Identify which cell holds the provided text, then report its (X, Y) central coordinate. 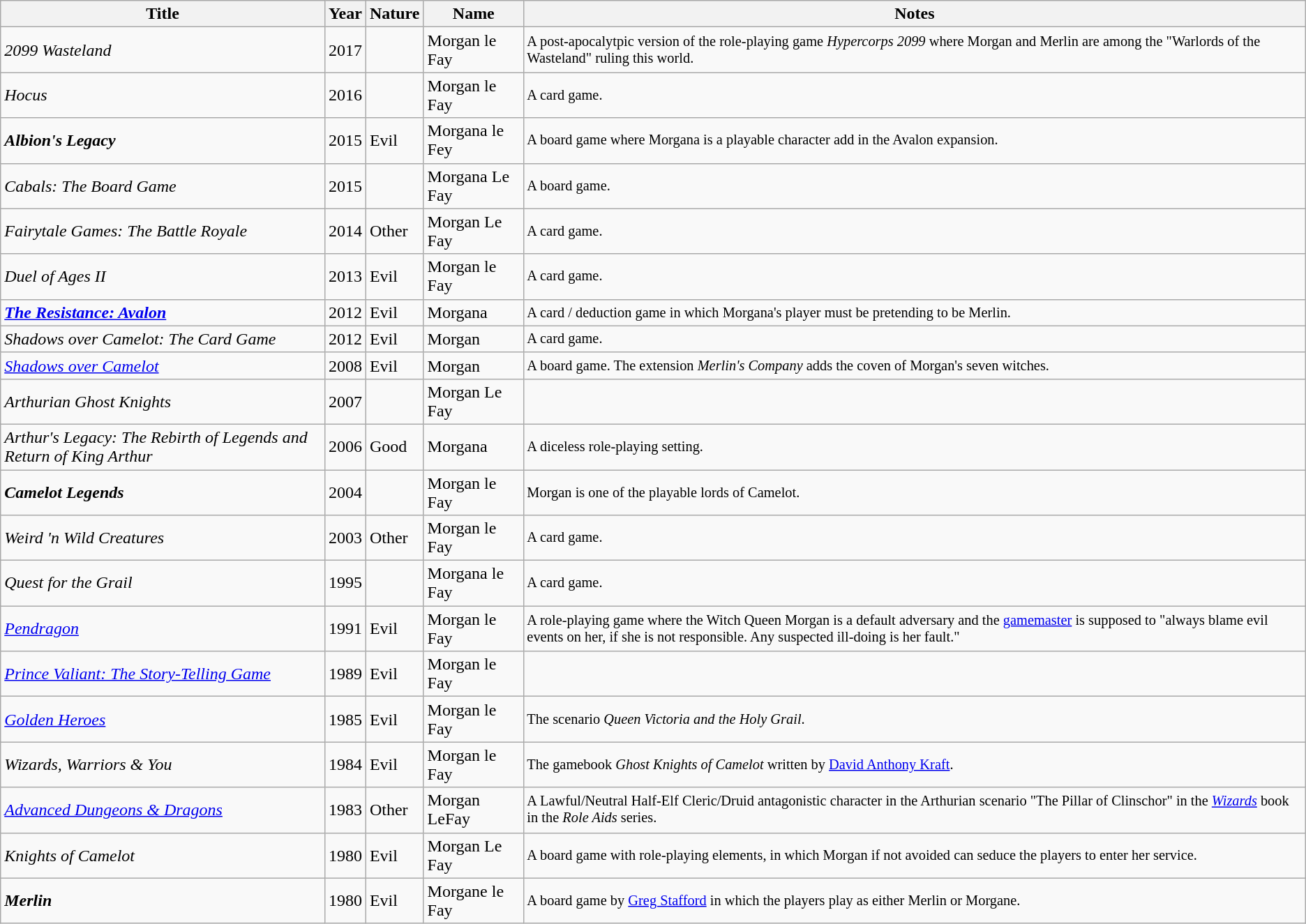
Morgana le Fey (474, 141)
Title (163, 14)
A board game where Morgana is a playable character add in the Avalon expansion. (915, 141)
2004 (345, 492)
Good (395, 446)
Shadows over Camelot (163, 365)
Camelot Legends (163, 492)
1985 (345, 720)
The scenario Queen Victoria and the Holy Grail. (915, 720)
2013 (345, 276)
1995 (345, 583)
1984 (345, 764)
2003 (345, 538)
2008 (345, 365)
A board game with role-playing elements, in which Morgan if not avoided can seduce the players to enter her service. (915, 855)
A board game. (915, 185)
2006 (345, 446)
2016 (345, 95)
Morgan LeFay (474, 810)
Prince Valiant: The Story-Telling Game (163, 674)
2007 (345, 402)
Duel of Ages II (163, 276)
Shadows over Camelot: The Card Game (163, 339)
Pendragon (163, 629)
Morgana Le Fay (474, 185)
Weird 'n Wild Creatures (163, 538)
Notes (915, 14)
1991 (345, 629)
Morgan is one of the playable lords of Camelot. (915, 492)
Albion's Legacy (163, 141)
1983 (345, 810)
A board game by Greg Stafford in which the players play as either Merlin or Morgane. (915, 901)
2099 Wasteland (163, 50)
Nature (395, 14)
1989 (345, 674)
A board game. The extension Merlin's Company adds the coven of Morgan's seven witches. (915, 365)
Morgane le Fay (474, 901)
Name (474, 14)
Morgana le Fay (474, 583)
Merlin (163, 901)
Cabals: The Board Game (163, 185)
Year (345, 14)
Hocus (163, 95)
The Resistance: Avalon (163, 312)
The gamebook Ghost Knights of Camelot written by David Anthony Kraft. (915, 764)
Knights of Camelot (163, 855)
Golden Heroes (163, 720)
A card / deduction game in which Morgana's player must be pretending to be Merlin. (915, 312)
Arthur's Legacy: The Rebirth of Legends and Return of King Arthur (163, 446)
2017 (345, 50)
Wizards, Warriors & You (163, 764)
Quest for the Grail (163, 583)
Fairytale Games: The Battle Royale (163, 232)
Advanced Dungeons & Dragons (163, 810)
Arthurian Ghost Knights (163, 402)
A diceless role-playing setting. (915, 446)
2014 (345, 232)
